Identify which cell holds the provided text, then report its (X, Y) central coordinate. 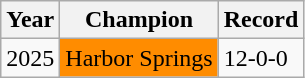
Record (261, 20)
Harbor Springs (139, 58)
2025 (30, 58)
12-0-0 (261, 58)
Champion (139, 20)
Year (30, 20)
